Output the [x, y] coordinate of the center of the cell containing the given text.  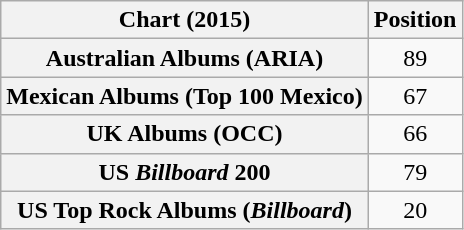
UK Albums (OCC) [185, 134]
Mexican Albums (Top 100 Mexico) [185, 96]
US Top Rock Albums (Billboard) [185, 210]
Position [415, 20]
66 [415, 134]
US Billboard 200 [185, 172]
20 [415, 210]
Chart (2015) [185, 20]
Australian Albums (ARIA) [185, 58]
89 [415, 58]
67 [415, 96]
79 [415, 172]
